Locate the cell with the specified text and output its [x, y] center coordinate. 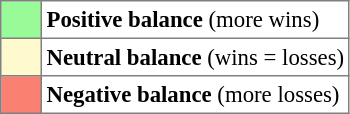
Positive balance (more wins) [195, 20]
Neutral balance (wins = losses) [195, 57]
Negative balance (more losses) [195, 95]
